Scan for the cell matching the given text and deliver its [X, Y] coordinate at center. 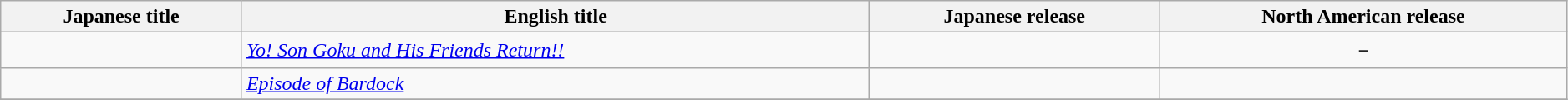
English title [556, 17]
Japanese release [1014, 17]
Episode of Bardock [556, 83]
Yo! Son Goku and His Friends Return!! [556, 50]
Japanese title [122, 17]
－ [1363, 50]
North American release [1363, 17]
